Determine the [x, y] coordinate at the center of the cell enclosing the given text.  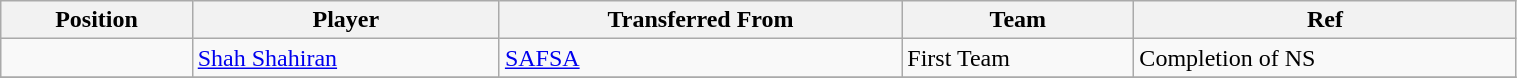
Transferred From [700, 20]
Player [346, 20]
First Team [1018, 58]
Shah Shahiran [346, 58]
Ref [1325, 20]
Completion of NS [1325, 58]
Team [1018, 20]
Position [96, 20]
SAFSA [700, 58]
